Scan for the cell matching the given text and deliver its (X, Y) coordinate at center. 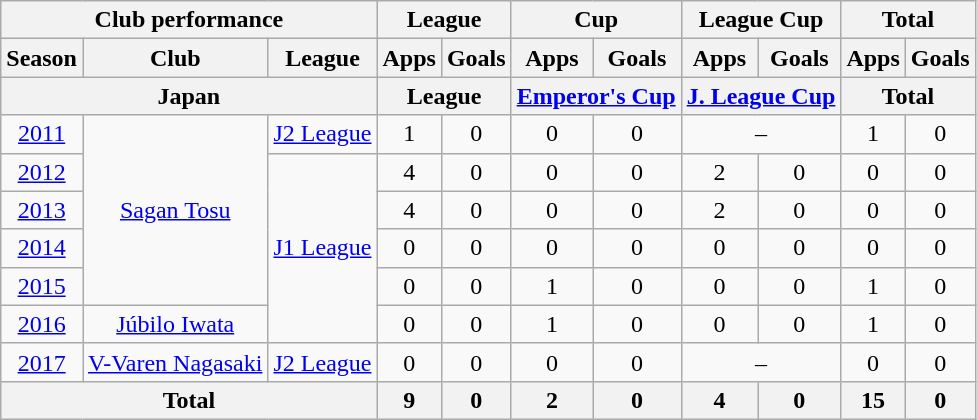
V-Varen Nagasaki (174, 362)
Sagan Tosu (174, 210)
J1 League (322, 248)
Emperor's Cup (596, 96)
2016 (42, 324)
Japan (189, 96)
15 (873, 400)
Club (174, 58)
9 (409, 400)
League Cup (761, 20)
J. League Cup (761, 96)
2011 (42, 134)
Club performance (189, 20)
2015 (42, 286)
Cup (596, 20)
2013 (42, 210)
Season (42, 58)
Júbilo Iwata (174, 324)
2014 (42, 248)
2012 (42, 172)
2017 (42, 362)
